Extract the (x, y) coordinate from the center of the cell holding the provided text.  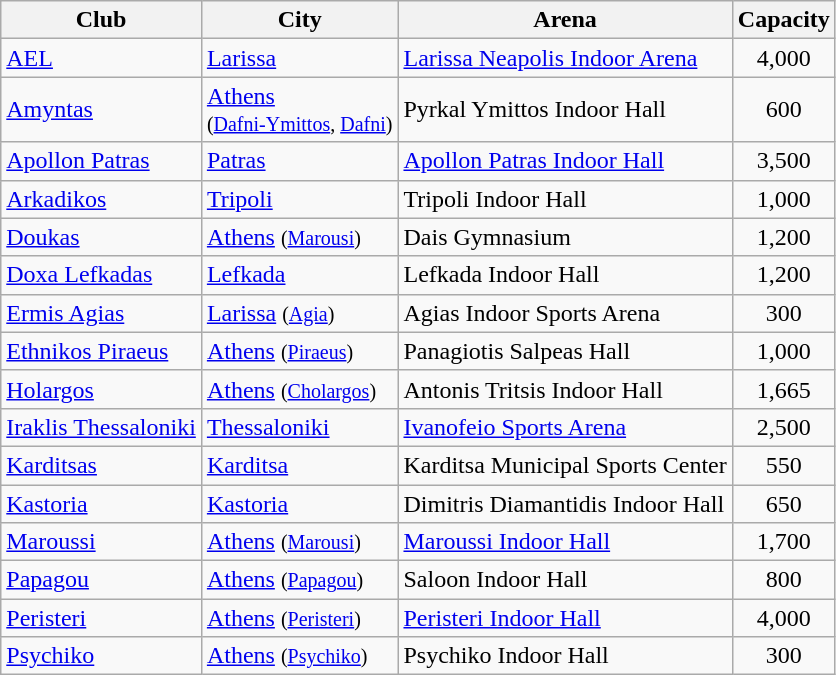
Arena (565, 20)
Iraklis Thessaloniki (102, 427)
Athens (Dafni-Ymittos, Dafni) (300, 110)
Ivanofeio Sports Arena (565, 427)
Maroussi (102, 542)
AEL (102, 58)
Ethnikos Piraeus (102, 351)
Apollon Patras Indoor Hall (565, 161)
Lefkada (300, 275)
1,665 (784, 389)
Dimitris Diamantidis Indoor Hall (565, 503)
Tripoli Indoor Hall (565, 199)
Holargos (102, 389)
Karditsa Municipal Sports Center (565, 465)
Lefkada Indoor Hall (565, 275)
Capacity (784, 20)
Athens (Papagou) (300, 580)
Arkadikos (102, 199)
Patras (300, 161)
Psychiko (102, 656)
Peristeri Indoor Hall (565, 618)
Dais Gymnasium (565, 237)
Doxa Lefkadas (102, 275)
Psychiko Indoor Hall (565, 656)
Athens (Cholargos) (300, 389)
Larissa Neapolis Indoor Arena (565, 58)
Athens (Piraeus) (300, 351)
Apollon Patras (102, 161)
Tripoli (300, 199)
Maroussi Indoor Hall (565, 542)
Thessaloniki (300, 427)
550 (784, 465)
Panagiotis Salpeas Hall (565, 351)
650 (784, 503)
Papagou (102, 580)
800 (784, 580)
City (300, 20)
Larissa (Agia) (300, 313)
600 (784, 110)
2,500 (784, 427)
Antonis Tritsis Indoor Hall (565, 389)
Ermis Agias (102, 313)
Saloon Indoor Hall (565, 580)
Karditsa (300, 465)
Amyntas (102, 110)
1,700 (784, 542)
Peristeri (102, 618)
Doukas (102, 237)
Athens (Peristeri) (300, 618)
Agias Indoor Sports Arena (565, 313)
Athens (Psychiko) (300, 656)
3,500 (784, 161)
Club (102, 20)
Karditsas (102, 465)
Pyrkal Ymittos Indoor Hall (565, 110)
Larissa (300, 58)
